From the cell containing the given text, extract its center point as [X, Y] coordinate. 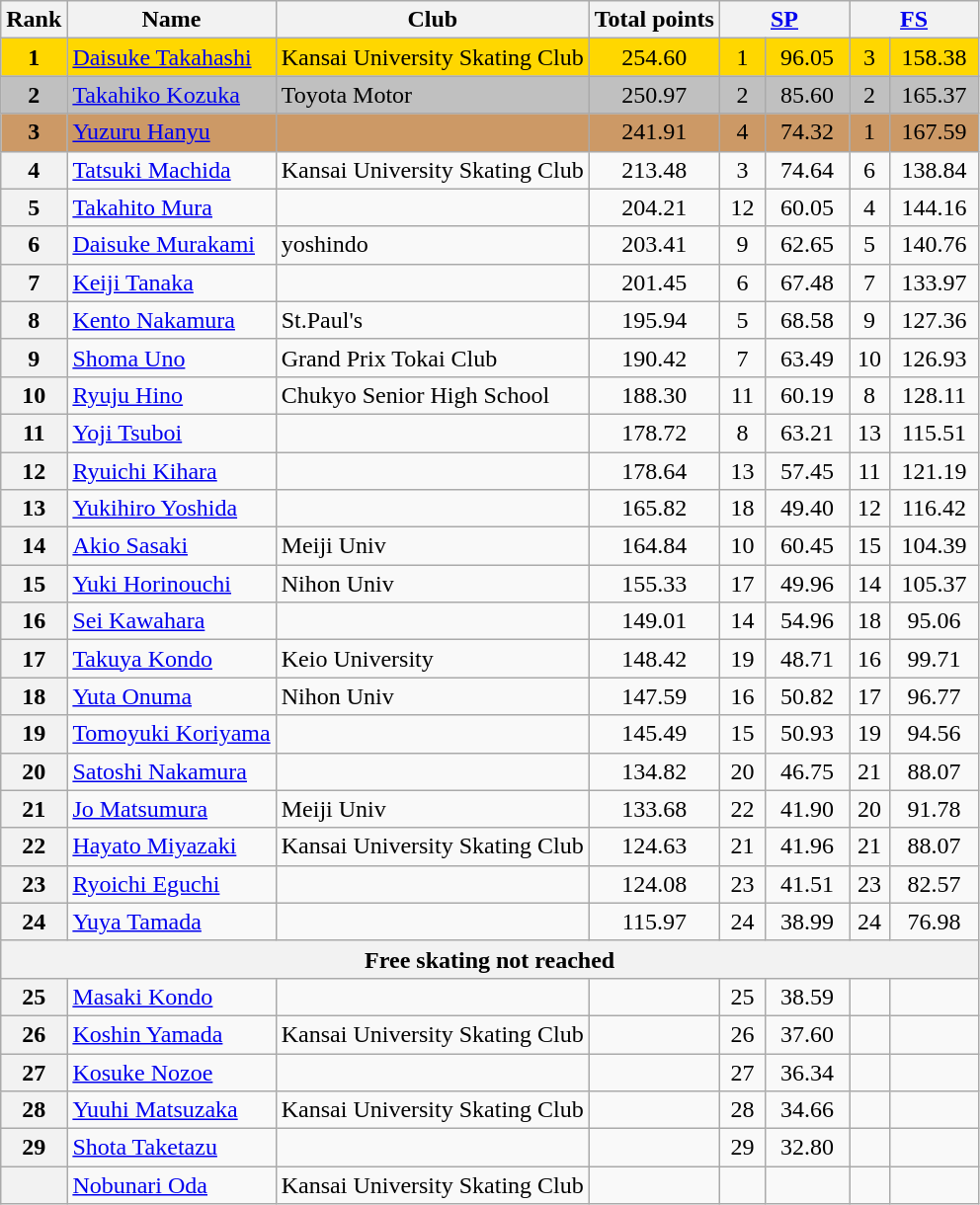
41.51 [806, 884]
68.58 [806, 320]
145.49 [654, 734]
62.65 [806, 245]
128.11 [935, 395]
Satoshi Nakamura [172, 771]
Hayato Miyazaki [172, 846]
Club [433, 20]
213.48 [654, 170]
Ryoichi Eguchi [172, 884]
50.93 [806, 734]
Takahito Mura [172, 207]
Yuuhi Matsuzaka [172, 1110]
Kento Nakamura [172, 320]
54.96 [806, 621]
50.82 [806, 696]
115.51 [935, 433]
Koshin Yamada [172, 1034]
48.71 [806, 659]
49.96 [806, 584]
165.82 [654, 509]
94.56 [935, 734]
115.97 [654, 922]
St.Paul's [433, 320]
250.97 [654, 95]
Daisuke Murakami [172, 245]
yoshindo [433, 245]
Total points [654, 20]
190.42 [654, 358]
Akio Sasaki [172, 546]
38.59 [806, 997]
95.06 [935, 621]
133.68 [654, 809]
Shota Taketazu [172, 1148]
57.45 [806, 471]
158.38 [935, 57]
Daisuke Takahashi [172, 57]
Yukihiro Yoshida [172, 509]
165.37 [935, 95]
105.37 [935, 584]
Masaki Kondo [172, 997]
60.45 [806, 546]
37.60 [806, 1034]
148.42 [654, 659]
32.80 [806, 1148]
Shoma Uno [172, 358]
116.42 [935, 509]
96.77 [935, 696]
124.08 [654, 884]
91.78 [935, 809]
85.60 [806, 95]
36.34 [806, 1072]
127.36 [935, 320]
167.59 [935, 132]
67.48 [806, 282]
188.30 [654, 395]
FS [915, 20]
140.76 [935, 245]
195.94 [654, 320]
201.45 [654, 282]
Keiji Tanaka [172, 282]
126.93 [935, 358]
Kosuke Nozoe [172, 1072]
99.71 [935, 659]
144.16 [935, 207]
203.41 [654, 245]
149.01 [654, 621]
155.33 [654, 584]
41.96 [806, 846]
74.64 [806, 170]
41.90 [806, 809]
96.05 [806, 57]
204.21 [654, 207]
82.57 [935, 884]
Yuya Tamada [172, 922]
Nobunari Oda [172, 1185]
138.84 [935, 170]
46.75 [806, 771]
Grand Prix Tokai Club [433, 358]
Tatsuki Machida [172, 170]
147.59 [654, 696]
Keio University [433, 659]
Takahiko Kozuka [172, 95]
SP [784, 20]
Takuya Kondo [172, 659]
254.60 [654, 57]
38.99 [806, 922]
Yuki Horinouchi [172, 584]
Jo Matsumura [172, 809]
63.21 [806, 433]
164.84 [654, 546]
63.49 [806, 358]
Free skating not reached [490, 959]
178.64 [654, 471]
Toyota Motor [433, 95]
241.91 [654, 132]
Name [172, 20]
Sei Kawahara [172, 621]
124.63 [654, 846]
178.72 [654, 433]
Chukyo Senior High School [433, 395]
74.32 [806, 132]
104.39 [935, 546]
Yuta Onuma [172, 696]
34.66 [806, 1110]
121.19 [935, 471]
76.98 [935, 922]
Ryuichi Kihara [172, 471]
Yoji Tsuboi [172, 433]
60.05 [806, 207]
Rank [34, 20]
Ryuju Hino [172, 395]
60.19 [806, 395]
Tomoyuki Koriyama [172, 734]
49.40 [806, 509]
134.82 [654, 771]
133.97 [935, 282]
Yuzuru Hanyu [172, 132]
